Scan for the cell matching the given text and deliver its (X, Y) coordinate at center. 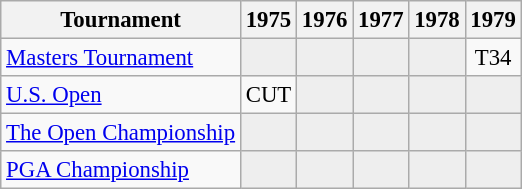
The Open Championship (121, 133)
Tournament (121, 20)
1976 (325, 20)
CUT (268, 95)
1979 (493, 20)
1975 (268, 20)
1977 (381, 20)
T34 (493, 58)
Masters Tournament (121, 58)
PGA Championship (121, 170)
U.S. Open (121, 95)
1978 (437, 20)
